For the text-containing cell, return its midpoint in (X, Y) coordinate format. 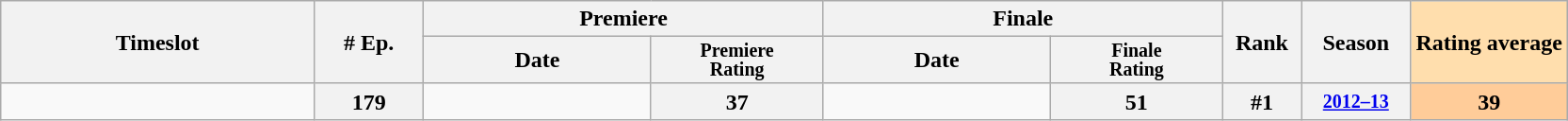
PremiereRating (736, 60)
37 (736, 101)
Premiere (623, 19)
Timeslot (158, 43)
#1 (1262, 101)
179 (368, 101)
39 (1489, 101)
# Ep. (368, 43)
2012–13 (1356, 101)
51 (1136, 101)
FinaleRating (1136, 60)
Season (1356, 43)
Rating average (1489, 43)
Finale (1023, 19)
Rank (1262, 43)
